Provide the (x, y) coordinate of the cell's center where the given text is located.  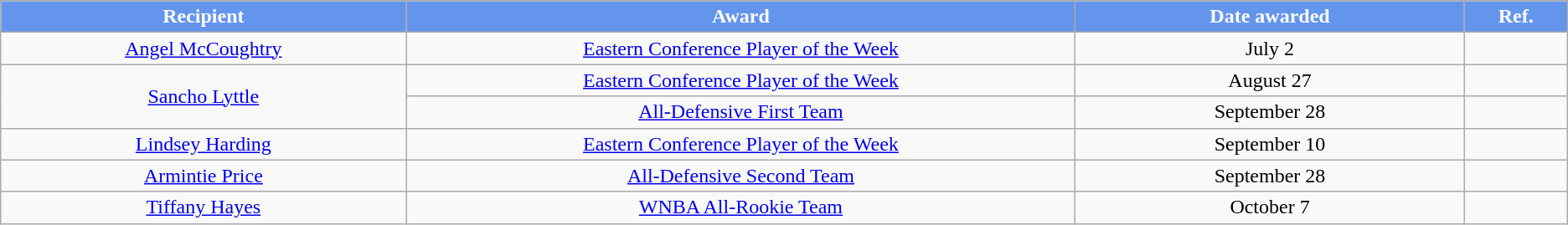
WNBA All-Rookie Team (740, 207)
Lindsey Harding (204, 144)
Ref. (1516, 17)
Date awarded (1270, 17)
Award (740, 17)
October 7 (1270, 207)
Tiffany Hayes (204, 207)
All-Defensive Second Team (740, 176)
Sancho Lyttle (204, 96)
Angel McCoughtry (204, 49)
August 27 (1270, 80)
Recipient (204, 17)
Armintie Price (204, 176)
All-Defensive First Team (740, 112)
July 2 (1270, 49)
September 10 (1270, 144)
